Identify which cell holds the provided text, then report its (X, Y) central coordinate. 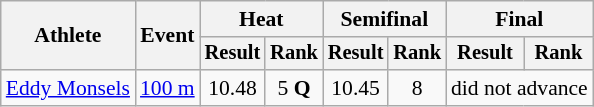
8 (417, 88)
Eddy Monsels (68, 88)
100 m (168, 88)
Semifinal (384, 19)
Heat (262, 19)
Event (168, 36)
did not advance (520, 88)
10.48 (233, 88)
5 Q (294, 88)
10.45 (356, 88)
Athlete (68, 36)
Final (520, 19)
